Extract the (X, Y) coordinate from the center of the cell holding the provided text.  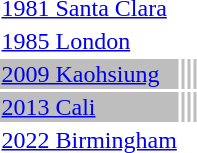
1985 London (89, 41)
2009 Kaohsiung (89, 74)
2013 Cali (89, 107)
